Determine the (X, Y) coordinate at the center of the cell enclosing the given text.  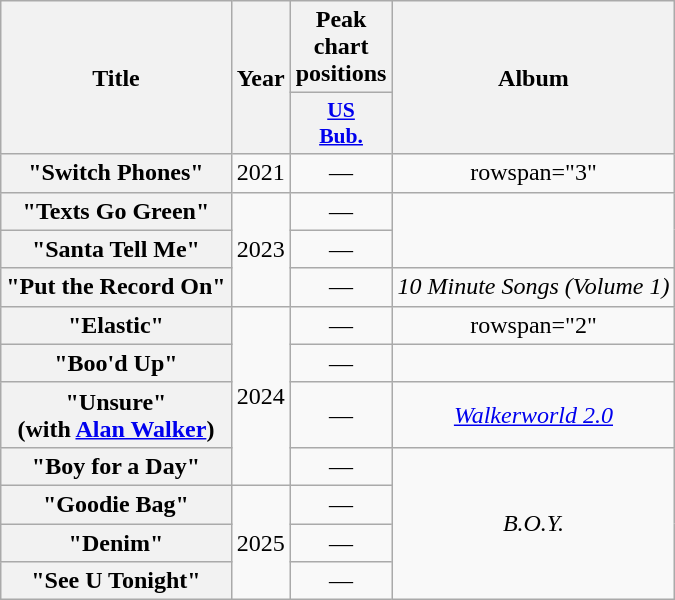
rowspan="3" (534, 173)
B.O.Y. (534, 523)
"See U Tonight" (116, 581)
"Boy for a Day" (116, 466)
2021 (260, 173)
2025 (260, 542)
"Put the Record On" (116, 287)
Year (260, 78)
Title (116, 78)
"Unsure"(with Alan Walker) (116, 414)
"Santa Tell Me" (116, 249)
"Denim" (116, 543)
"Texts Go Green" (116, 211)
USBub. (341, 124)
"Goodie Bag" (116, 504)
"Boo'd Up" (116, 363)
2023 (260, 249)
Album (534, 78)
Peak chart positions (341, 47)
Walkerworld 2.0 (534, 414)
10 Minute Songs (Volume 1) (534, 287)
"Switch Phones" (116, 173)
rowspan="2" (534, 325)
2024 (260, 396)
"Elastic" (116, 325)
